Search for the cell housing the specified text and yield its (X, Y) center coordinate. 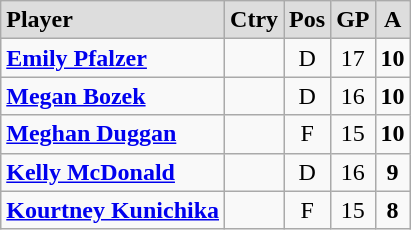
Pos (308, 20)
Emily Pfalzer (113, 58)
A (392, 20)
8 (392, 210)
Kelly McDonald (113, 172)
Ctry (254, 20)
Kourtney Kunichika (113, 210)
17 (353, 58)
Meghan Duggan (113, 134)
9 (392, 172)
Megan Bozek (113, 96)
GP (353, 20)
Player (113, 20)
